Extract the (x, y) coordinate from the center of the cell holding the provided text.  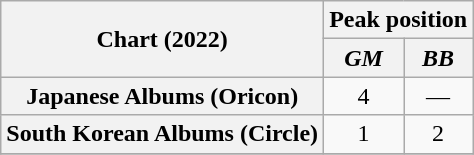
1 (364, 134)
Japanese Albums (Oricon) (162, 96)
GM (364, 58)
Chart (2022) (162, 39)
4 (364, 96)
Peak position (398, 20)
South Korean Albums (Circle) (162, 134)
— (438, 96)
2 (438, 134)
BB (438, 58)
